Determine the (X, Y) coordinate at the center of the cell enclosing the given text.  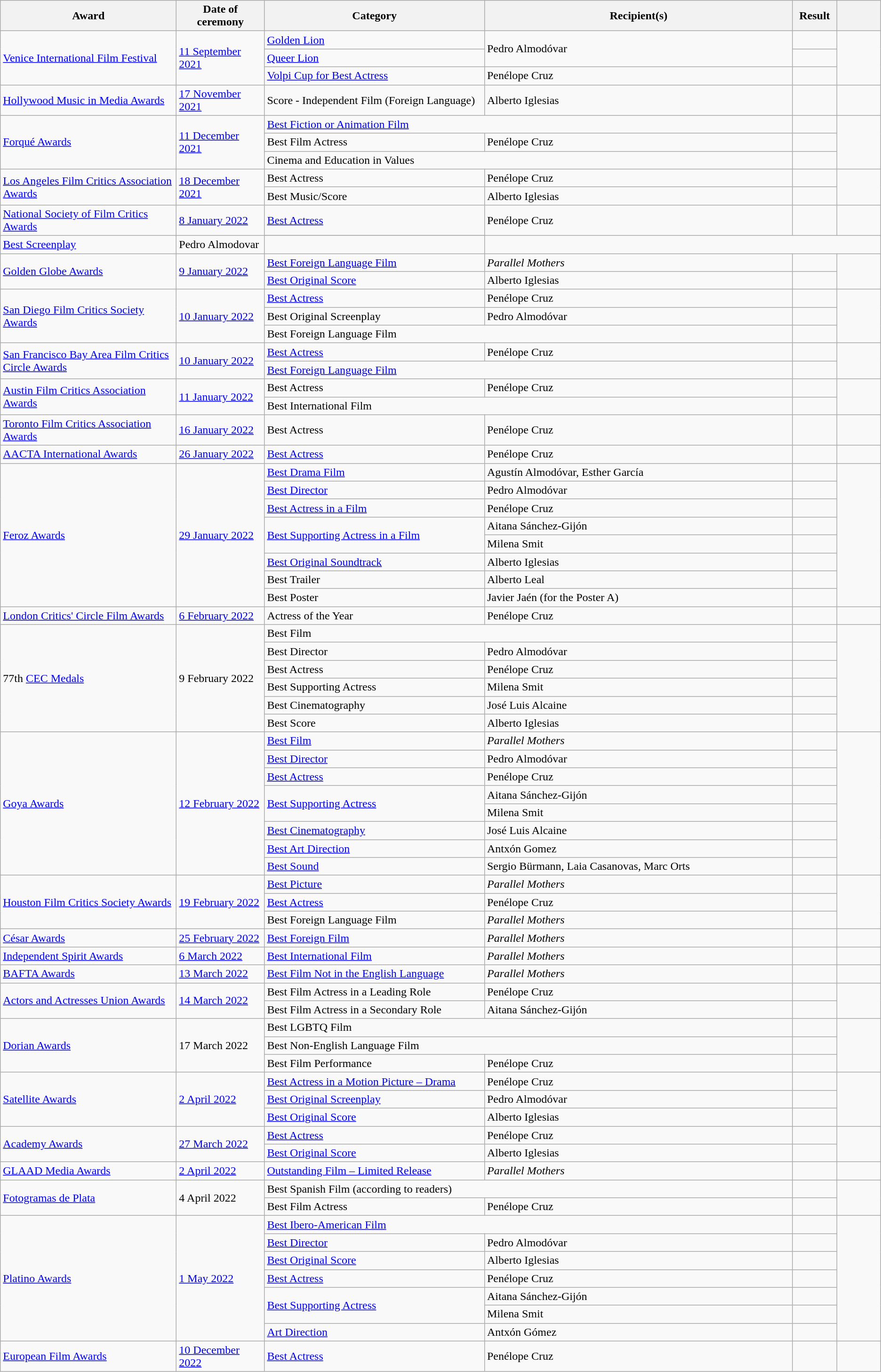
10 December 2022 (220, 1356)
Alberto Leal (638, 580)
Los Angeles Film Critics Association Awards (88, 187)
Best Film Actress in a Secondary Role (375, 1010)
14 March 2022 (220, 1001)
Best Trailer (375, 580)
Date of ceremony (220, 16)
Result (815, 16)
Toronto Film Critics Association Awards (88, 430)
29 January 2022 (220, 535)
Austin Film Critics Association Awards (88, 397)
Goya Awards (88, 803)
19 February 2022 (220, 902)
Best Art Direction (375, 849)
Best LGBTQ Film (529, 1027)
25 February 2022 (220, 938)
9 January 2022 (220, 271)
9 February 2022 (220, 678)
Art Direction (375, 1332)
AACTA International Awards (88, 454)
Best Picture (375, 884)
Actress of the Year (375, 616)
Best Supporting Actress in a Film (375, 535)
17 November 2021 (220, 100)
Forqué Awards (88, 142)
Houston Film Critics Society Awards (88, 902)
Best Poster (375, 598)
18 December 2021 (220, 187)
GLAAD Media Awards (88, 1171)
12 February 2022 (220, 803)
Venice International Film Festival (88, 58)
Dorian Awards (88, 1045)
Best Film Actress in a Leading Role (375, 992)
Agustín Almodóvar, Esther García (638, 472)
11 January 2022 (220, 397)
Independent Spirit Awards (88, 956)
26 January 2022 (220, 454)
Queer Lion (375, 58)
8 January 2022 (220, 220)
Pedro Almodovar (220, 244)
Best Non-English Language Film (529, 1045)
Award (88, 16)
Best Spanish Film (according to readers) (529, 1189)
Outstanding Film – Limited Release (375, 1171)
Sergio Bürmann, Laia Casanovas, Marc Orts (638, 867)
Golden Lion (375, 40)
Best Fiction or Animation Film (529, 124)
Best Film Performance (375, 1063)
Best Film Not in the English Language (375, 974)
National Society of Film Critics Awards (88, 220)
Feroz Awards (88, 535)
27 March 2022 (220, 1144)
77th CEC Medals (88, 678)
1 May 2022 (220, 1278)
San Diego Film Critics Society Awards (88, 316)
César Awards (88, 938)
6 February 2022 (220, 616)
4 April 2022 (220, 1198)
Satellite Awards (88, 1099)
Best Foreign Film (375, 938)
11 September 2021 (220, 58)
16 January 2022 (220, 430)
Antxón Gomez (638, 849)
Best Actress in a Film (375, 508)
Volpi Cup for Best Actress (375, 76)
Best Music/Score (375, 196)
Best Ibero-American Film (529, 1225)
Score - Independent Film (Foreign Language) (375, 100)
Category (375, 16)
13 March 2022 (220, 974)
BAFTA Awards (88, 974)
Golden Globe Awards (88, 271)
Recipient(s) (638, 16)
Best Score (375, 723)
San Francisco Bay Area Film Critics Circle Awards (88, 361)
Fotogramas de Plata (88, 1198)
Academy Awards (88, 1144)
Best Drama Film (375, 472)
Javier Jaén (for the Poster A) (638, 598)
11 December 2021 (220, 142)
Best Screenplay (88, 244)
6 March 2022 (220, 956)
Hollywood Music in Media Awards (88, 100)
Cinema and Education in Values (529, 160)
European Film Awards (88, 1356)
Platino Awards (88, 1278)
London Critics' Circle Film Awards (88, 616)
17 March 2022 (220, 1045)
Antxón Gómez (638, 1332)
Best Sound (375, 867)
Best Original Soundtrack (375, 562)
Best Actress in a Motion Picture – Drama (375, 1081)
Actors and Actresses Union Awards (88, 1001)
